Find where the given text appears and provide that cell's center as [X, Y] coordinate. 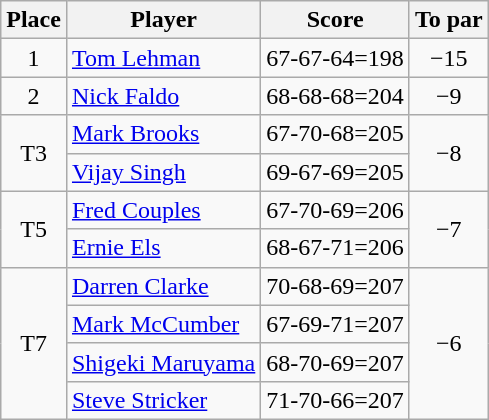
To par [448, 20]
−9 [448, 96]
68-67-71=206 [336, 248]
Player [163, 20]
Mark McCumber [163, 324]
70-68-69=207 [336, 286]
Nick Faldo [163, 96]
−15 [448, 58]
−7 [448, 229]
67-67-64=198 [336, 58]
68-70-69=207 [336, 362]
Darren Clarke [163, 286]
71-70-66=207 [336, 400]
T3 [34, 153]
T5 [34, 229]
Vijay Singh [163, 172]
Fred Couples [163, 210]
Ernie Els [163, 248]
Shigeki Maruyama [163, 362]
Steve Stricker [163, 400]
69-67-69=205 [336, 172]
67-69-71=207 [336, 324]
−6 [448, 343]
Tom Lehman [163, 58]
2 [34, 96]
−8 [448, 153]
T7 [34, 343]
Score [336, 20]
Place [34, 20]
Mark Brooks [163, 134]
68-68-68=204 [336, 96]
67-70-69=206 [336, 210]
67-70-68=205 [336, 134]
1 [34, 58]
